Locate the cell with the specified text and output its (X, Y) center coordinate. 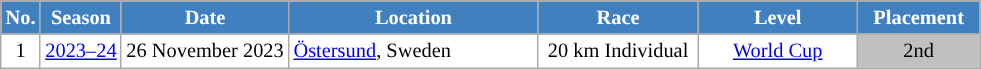
World Cup (778, 51)
Östersund, Sweden (414, 51)
Date (204, 17)
No. (21, 17)
Placement (919, 17)
1 (21, 51)
26 November 2023 (204, 51)
2nd (919, 51)
2023–24 (80, 51)
Location (414, 17)
20 km Individual (618, 51)
Level (778, 17)
Race (618, 17)
Season (80, 17)
